Pinpoint the cell where the given text exists, returning its (x, y) midpoint coordinate. 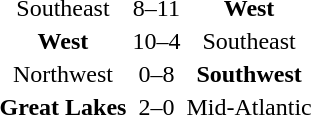
10–4 (156, 41)
0–8 (156, 74)
